Extract the [x, y] coordinate from the center of the cell holding the provided text.  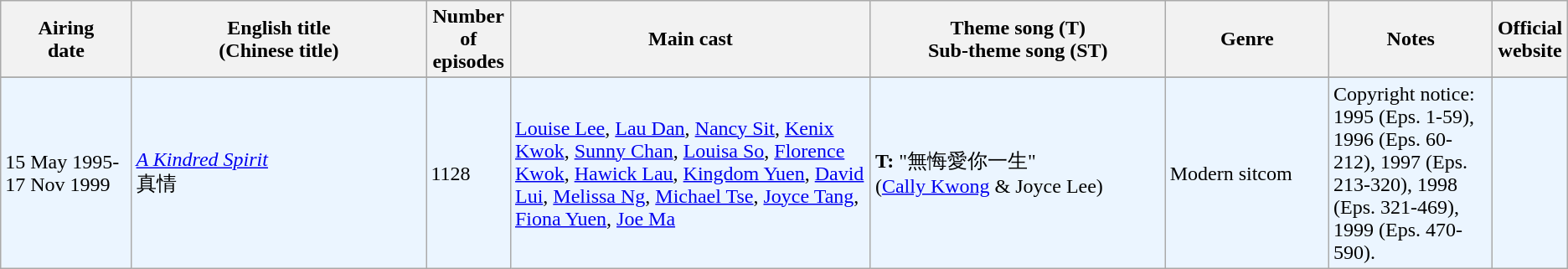
1128 [469, 173]
Genre [1246, 39]
Copyright notice: 1995 (Eps. 1-59), 1996 (Eps. 60-212), 1997 (Eps. 213-320), 1998 (Eps. 321-469), 1999 (Eps. 470-590). [1411, 173]
Theme song (T) Sub-theme song (ST) [1018, 39]
English title (Chinese title) [279, 39]
Modern sitcom [1246, 173]
Number of episodes [469, 39]
T: "無悔愛你一生" (Cally Kwong & Joyce Lee) [1018, 173]
Airingdate [66, 39]
15 May 1995- 17 Nov 1999 [66, 173]
Main cast [690, 39]
A Kindred Spirit 真情 [279, 173]
Official website [1529, 39]
Notes [1411, 39]
